Search for the cell housing the specified text and yield its (x, y) center coordinate. 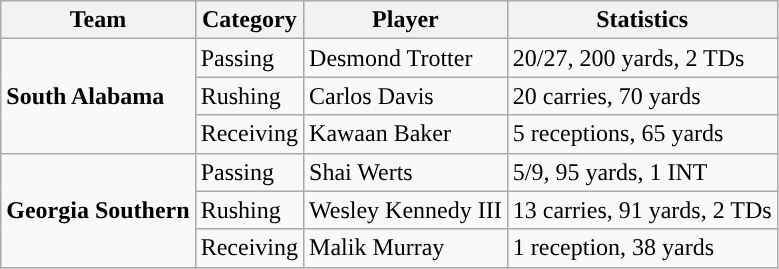
Desmond Trotter (406, 58)
Team (98, 20)
5/9, 95 yards, 1 INT (642, 172)
Statistics (642, 20)
20/27, 200 yards, 2 TDs (642, 58)
13 carries, 91 yards, 2 TDs (642, 210)
Player (406, 20)
Carlos Davis (406, 96)
1 reception, 38 yards (642, 248)
Category (249, 20)
Georgia Southern (98, 210)
Wesley Kennedy III (406, 210)
5 receptions, 65 yards (642, 134)
Kawaan Baker (406, 134)
20 carries, 70 yards (642, 96)
Malik Murray (406, 248)
South Alabama (98, 96)
Shai Werts (406, 172)
